Return the [X, Y] coordinate for the center point of the cell that contains the specified text.  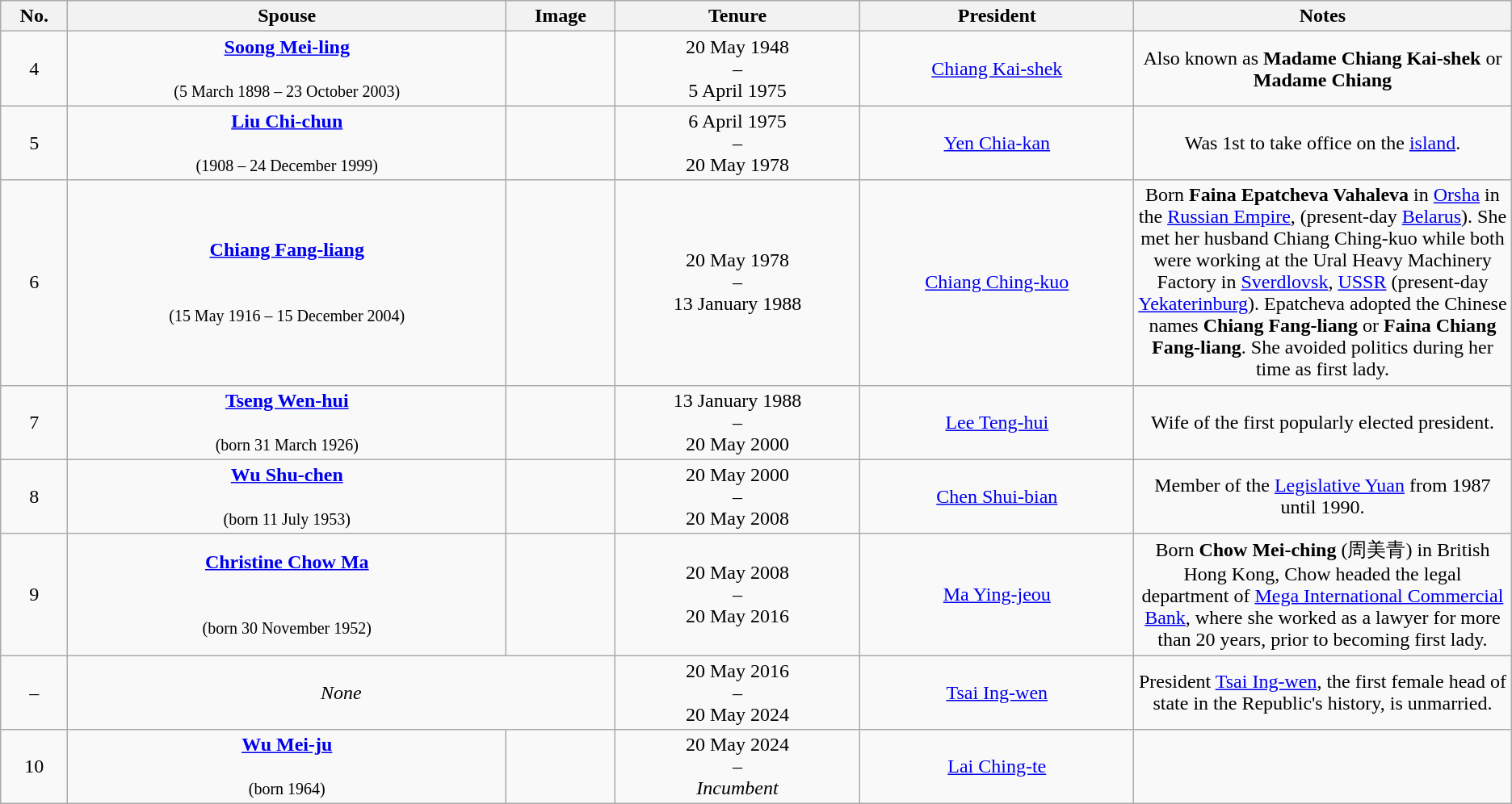
Lee Teng-hui [997, 422]
Wife of the first popularly elected president. [1323, 422]
Wu Shu-chen(born 11 July 1953) [288, 496]
20 May 1978–13 January 1988 [737, 283]
Chiang Fang-liang(15 May 1916 – 15 December 2004) [288, 283]
Christine Chow Ma(born 30 November 1952) [288, 594]
– [34, 693]
Member of the Legislative Yuan from 1987 until 1990. [1323, 496]
8 [34, 496]
Ma Ying-jeou [997, 594]
Lai Ching-te [997, 767]
Tseng Wen-hui(born 31 March 1926) [288, 422]
6 [34, 283]
7 [34, 422]
Image [561, 16]
6 April 1975–20 May 1978 [737, 143]
13 January 1988–20 May 2000 [737, 422]
5 [34, 143]
Also known as Madame Chiang Kai-shek or Madame Chiang [1323, 69]
Notes [1323, 16]
Spouse [288, 16]
Was 1st to take office on the island. [1323, 143]
Tsai Ing-wen [997, 693]
Chiang Kai-shek [997, 69]
Chen Shui-bian [997, 496]
Yen Chia-kan [997, 143]
None [341, 693]
20 May 2016–20 May 2024 [737, 693]
20 May 2008–20 May 2016 [737, 594]
Chiang Ching-kuo [997, 283]
President Tsai Ing-wen, the first female head of state in the Republic's history, is unmarried. [1323, 693]
20 May 2000–20 May 2008 [737, 496]
Tenure [737, 16]
4 [34, 69]
Liu Chi-chun(1908 – 24 December 1999) [288, 143]
No. [34, 16]
Wu Mei-ju(born 1964) [288, 767]
President [997, 16]
10 [34, 767]
9 [34, 594]
20 May 1948–5 April 1975 [737, 69]
20 May 2024–Incumbent [737, 767]
Soong Mei-ling(5 March 1898 – 23 October 2003) [288, 69]
